Locate the cell with the specified text and output its [x, y] center coordinate. 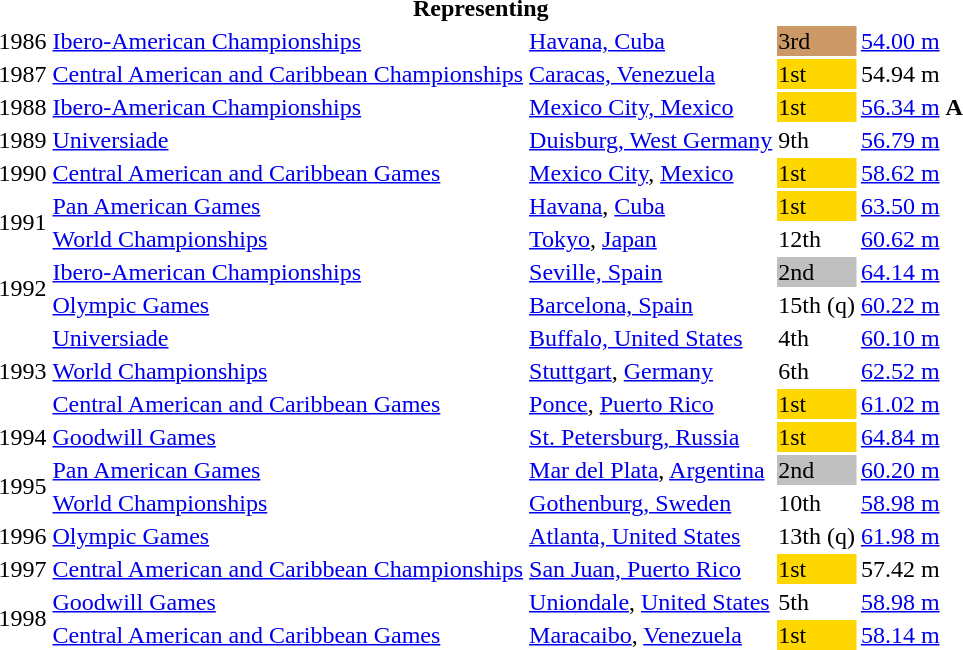
5th [817, 602]
Mar del Plata, Argentina [651, 470]
13th (q) [817, 536]
San Juan, Puerto Rico [651, 569]
Gothenburg, Sweden [651, 503]
Uniondale, United States [651, 602]
Ponce, Puerto Rico [651, 404]
3rd [817, 41]
Maracaibo, Venezuela [651, 635]
Tokyo, Japan [651, 239]
12th [817, 239]
Stuttgart, Germany [651, 371]
Atlanta, United States [651, 536]
Caracas, Venezuela [651, 74]
10th [817, 503]
9th [817, 140]
Duisburg, West Germany [651, 140]
Seville, Spain [651, 272]
4th [817, 338]
St. Petersburg, Russia [651, 437]
Buffalo, United States [651, 338]
6th [817, 371]
Barcelona, Spain [651, 305]
15th (q) [817, 305]
